Search for the cell housing the specified text and yield its [x, y] center coordinate. 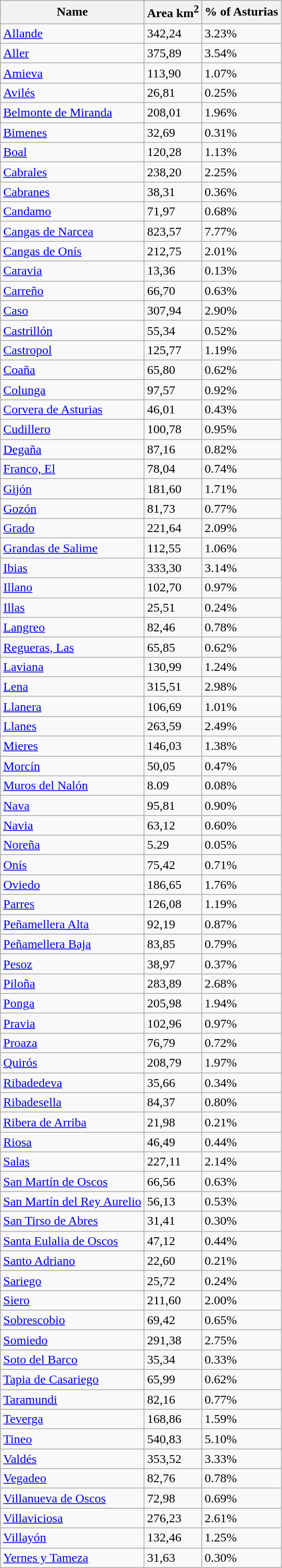
Tapia de Casariego [72, 1380]
1.38% [241, 746]
132,46 [173, 1538]
Navia [72, 825]
Proaza [72, 1043]
Muros del Nalón [72, 786]
66,56 [173, 1182]
63,12 [173, 825]
5.29 [173, 845]
46,49 [173, 1142]
San Martín del Rey Aurelio [72, 1201]
81,73 [173, 509]
106,69 [173, 706]
2.90% [241, 310]
Ribadesella [72, 1103]
0.47% [241, 766]
Aller [72, 53]
Peñamellera Baja [72, 944]
San Tirso de Abres [72, 1221]
Grandas de Salime [72, 548]
0.87% [241, 924]
0.36% [241, 192]
0.37% [241, 964]
Villaviciosa [72, 1518]
25,72 [173, 1280]
Allande [72, 33]
Amieva [72, 73]
Castropol [72, 350]
Illas [72, 607]
342,24 [173, 33]
55,34 [173, 330]
Sobrescobio [72, 1320]
Langreo [72, 627]
Tineo [72, 1439]
Cabrales [72, 172]
238,20 [173, 172]
38,97 [173, 964]
333,30 [173, 568]
2.09% [241, 528]
112,55 [173, 548]
263,59 [173, 726]
2.68% [241, 983]
0.79% [241, 944]
Villayón [72, 1538]
Oviedo [72, 885]
95,81 [173, 806]
168,86 [173, 1419]
120,28 [173, 152]
Piloña [72, 983]
47,12 [173, 1241]
0.34% [241, 1083]
82,76 [173, 1479]
0.71% [241, 865]
0.52% [241, 330]
Yernes y Tameza [72, 1558]
Franco, El [72, 469]
5.10% [241, 1439]
Ribadedeva [72, 1083]
3.14% [241, 568]
181,60 [173, 489]
Mieres [72, 746]
Degaña [72, 449]
35,66 [173, 1083]
Grado [72, 528]
8.09 [173, 786]
276,23 [173, 1518]
1.07% [241, 73]
21,98 [173, 1122]
1.71% [241, 489]
2.00% [241, 1300]
92,19 [173, 924]
146,03 [173, 746]
0.68% [241, 212]
65,80 [173, 370]
0.95% [241, 430]
Villanueva de Oscos [72, 1498]
Salas [72, 1162]
291,38 [173, 1340]
97,57 [173, 390]
186,65 [173, 885]
35,34 [173, 1359]
0.60% [241, 825]
83,85 [173, 944]
3.54% [241, 53]
% of Asturias [241, 12]
Llanes [72, 726]
Coaña [72, 370]
Cangas de Narcea [72, 231]
1.59% [241, 1419]
82,16 [173, 1399]
Caso [72, 310]
1.01% [241, 706]
0.33% [241, 1359]
72,98 [173, 1498]
212,75 [173, 251]
0.72% [241, 1043]
2.75% [241, 1340]
Pesoz [72, 964]
75,42 [173, 865]
Regueras, Las [72, 647]
Parres [72, 904]
Valdés [72, 1459]
0.69% [241, 1498]
56,13 [173, 1201]
Lena [72, 686]
Noreña [72, 845]
Peñamellera Alta [72, 924]
100,78 [173, 430]
1.94% [241, 1003]
1.25% [241, 1538]
1.76% [241, 885]
Candamo [72, 212]
Sariego [72, 1280]
Quirós [72, 1063]
Illano [72, 588]
0.25% [241, 93]
307,94 [173, 310]
Area km2 [173, 12]
Bimenes [72, 133]
65,85 [173, 647]
2.01% [241, 251]
211,60 [173, 1300]
Belmonte de Miranda [72, 113]
Ponga [72, 1003]
Soto del Barco [72, 1359]
3.23% [241, 33]
Siero [72, 1300]
76,79 [173, 1043]
Ibias [72, 568]
65,99 [173, 1380]
0.05% [241, 845]
Taramundi [72, 1399]
Vegadeo [72, 1479]
Pravia [72, 1023]
102,96 [173, 1023]
125,77 [173, 350]
2.49% [241, 726]
Ribera de Arriba [72, 1122]
Caravia [72, 271]
38,31 [173, 192]
26,81 [173, 93]
22,60 [173, 1261]
1.06% [241, 548]
69,42 [173, 1320]
227,11 [173, 1162]
0.92% [241, 390]
13,36 [173, 271]
0.82% [241, 449]
Nava [72, 806]
7.77% [241, 231]
Corvera de Asturias [72, 409]
208,01 [173, 113]
25,51 [173, 607]
113,90 [173, 73]
0.53% [241, 1201]
0.65% [241, 1320]
50,05 [173, 766]
0.80% [241, 1103]
84,37 [173, 1103]
2.98% [241, 686]
Cabranes [72, 192]
Teverga [72, 1419]
375,89 [173, 53]
71,97 [173, 212]
66,70 [173, 291]
2.61% [241, 1518]
Morcín [72, 766]
82,46 [173, 627]
0.43% [241, 409]
0.74% [241, 469]
Carreño [72, 291]
46,01 [173, 409]
Boal [72, 152]
Somiedo [72, 1340]
Cudillero [72, 430]
0.31% [241, 133]
Laviana [72, 667]
0.08% [241, 786]
Gozón [72, 509]
87,16 [173, 449]
32,69 [173, 133]
Riosa [72, 1142]
Cangas de Onís [72, 251]
Onís [72, 865]
208,79 [173, 1063]
Avilés [72, 93]
Castrillón [72, 330]
221,64 [173, 528]
San Martín de Oscos [72, 1182]
1.97% [241, 1063]
3.33% [241, 1459]
102,70 [173, 588]
1.24% [241, 667]
Name [72, 12]
130,99 [173, 667]
78,04 [173, 469]
205,98 [173, 1003]
540,83 [173, 1439]
Gijón [72, 489]
2.14% [241, 1162]
1.13% [241, 152]
Llanera [72, 706]
2.25% [241, 172]
Colunga [72, 390]
353,52 [173, 1459]
31,63 [173, 1558]
283,89 [173, 983]
126,08 [173, 904]
823,57 [173, 231]
315,51 [173, 686]
Santo Adriano [72, 1261]
31,41 [173, 1221]
0.13% [241, 271]
0.90% [241, 806]
Santa Eulalia de Oscos [72, 1241]
1.96% [241, 113]
